Output the (X, Y) coordinate of the center of the cell containing the given text.  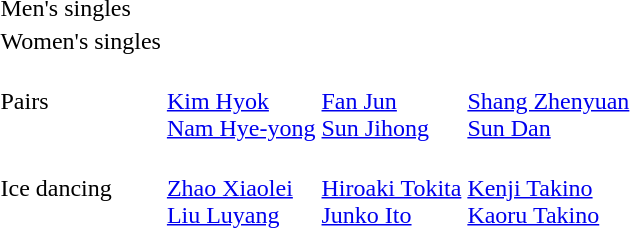
Fan JunSun Jihong (392, 101)
Kim HyokNam Hye-yong (241, 101)
